Return (x, y) of the center of cell containing provided text 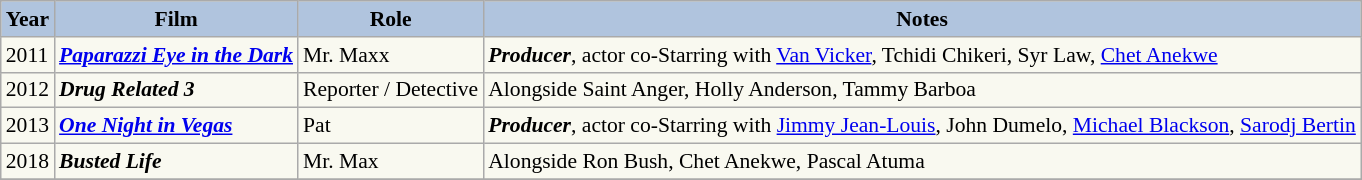
Mr. Maxx (390, 55)
Alongside Ron Bush, Chet Anekwe, Pascal Atuma (922, 162)
Mr. Max (390, 162)
Drug Related 3 (176, 90)
2012 (28, 90)
2013 (28, 126)
2011 (28, 55)
Role (390, 19)
Year (28, 19)
Film (176, 19)
Producer, actor co-Starring with Van Vicker, Tchidi Chikeri, Syr Law, Chet Anekwe (922, 55)
Reporter / Detective (390, 90)
Notes (922, 19)
Alongside Saint Anger, Holly Anderson, Tammy Barboa (922, 90)
Busted Life (176, 162)
One Night in Vegas (176, 126)
Producer, actor co-Starring with Jimmy Jean-Louis, John Dumelo, Michael Blackson, Sarodj Bertin (922, 126)
Pat (390, 126)
Paparazzi Eye in the Dark (176, 55)
2018 (28, 162)
